Return (X, Y) of the center of cell containing provided text 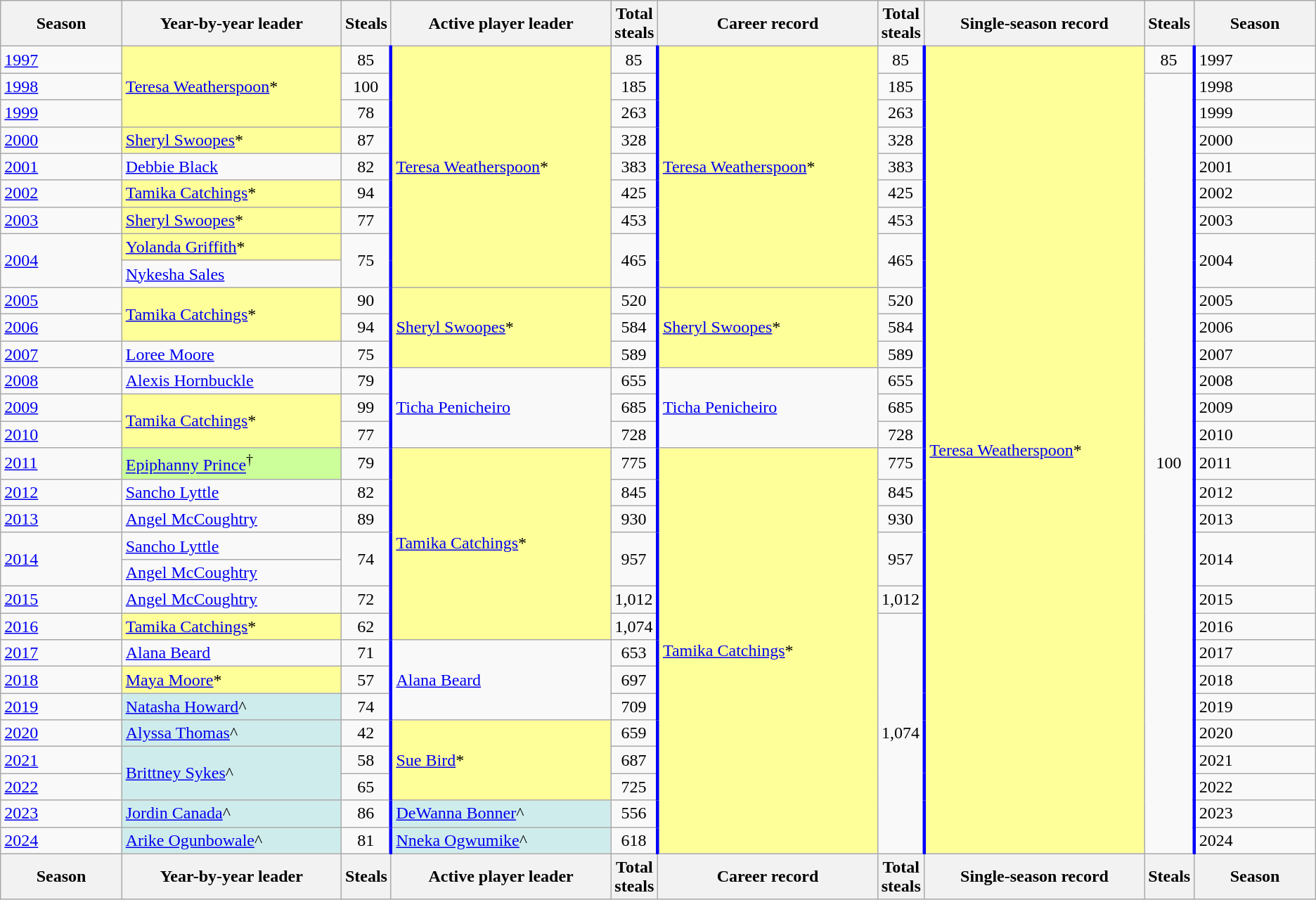
58 (366, 760)
709 (634, 707)
Loree Moore (231, 354)
725 (634, 787)
556 (634, 814)
Debbie Black (231, 167)
87 (366, 140)
Natasha Howard^ (231, 707)
90 (366, 300)
65 (366, 787)
72 (366, 600)
Epiphanny Prince† (231, 464)
Maya Moore* (231, 680)
Yolanda Griffith* (231, 247)
57 (366, 680)
DeWanna Bonner^ (501, 814)
42 (366, 733)
62 (366, 626)
Nykesha Sales (231, 274)
Brittney Sykes^ (231, 773)
86 (366, 814)
659 (634, 733)
687 (634, 760)
89 (366, 519)
Sue Bird* (501, 760)
71 (366, 653)
Arike Ogunbowale^ (231, 840)
Jordin Canada^ (231, 814)
81 (366, 840)
Alexis Hornbuckle (231, 381)
Alyssa Thomas^ (231, 733)
99 (366, 408)
618 (634, 840)
653 (634, 653)
78 (366, 113)
Nneka Ogwumike^ (501, 840)
697 (634, 680)
